Output the [X, Y] coordinate of the center of the cell containing the given text.  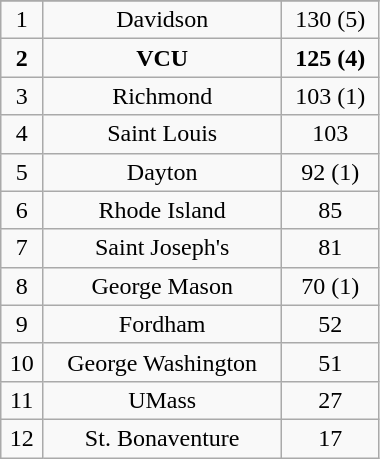
Davidson [162, 20]
1 [22, 20]
St. Bonaventure [162, 438]
27 [330, 400]
103 (1) [330, 96]
Rhode Island [162, 210]
6 [22, 210]
UMass [162, 400]
8 [22, 286]
85 [330, 210]
17 [330, 438]
4 [22, 134]
Fordham [162, 324]
VCU [162, 58]
5 [22, 172]
51 [330, 362]
George Washington [162, 362]
81 [330, 248]
George Mason [162, 286]
11 [22, 400]
Dayton [162, 172]
2 [22, 58]
130 (5) [330, 20]
92 (1) [330, 172]
9 [22, 324]
12 [22, 438]
3 [22, 96]
125 (4) [330, 58]
10 [22, 362]
Richmond [162, 96]
Saint Louis [162, 134]
7 [22, 248]
70 (1) [330, 286]
52 [330, 324]
Saint Joseph's [162, 248]
103 [330, 134]
